Identify which cell holds the provided text, then report its (x, y) central coordinate. 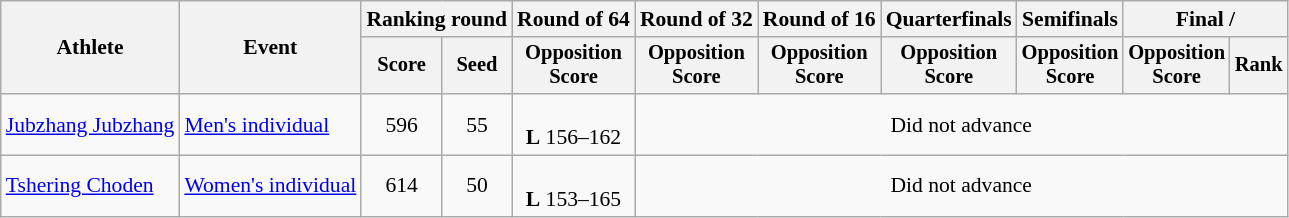
Semifinals (1070, 19)
Ranking round (436, 19)
50 (477, 186)
55 (477, 124)
Rank (1259, 66)
Athlete (90, 48)
Round of 32 (696, 19)
Men's individual (270, 124)
Final / (1205, 19)
Quarterfinals (949, 19)
596 (402, 124)
L 153–165 (574, 186)
Round of 16 (820, 19)
Score (402, 66)
Round of 64 (574, 19)
Tshering Choden (90, 186)
L 156–162 (574, 124)
Women's individual (270, 186)
614 (402, 186)
Seed (477, 66)
Event (270, 48)
Jubzhang Jubzhang (90, 124)
